Detect which cell encompasses the target text, then output its [X, Y] center coordinate. 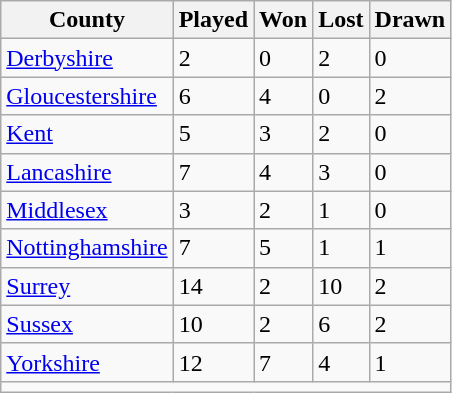
Won [284, 20]
Yorkshire [87, 362]
Gloucestershire [87, 96]
Drawn [410, 20]
Lost [341, 20]
Kent [87, 134]
Middlesex [87, 210]
Surrey [87, 286]
14 [213, 286]
Derbyshire [87, 58]
County [87, 20]
Lancashire [87, 172]
Played [213, 20]
12 [213, 362]
Sussex [87, 324]
Nottinghamshire [87, 248]
